Pinpoint the cell where the given text exists, returning its [x, y] midpoint coordinate. 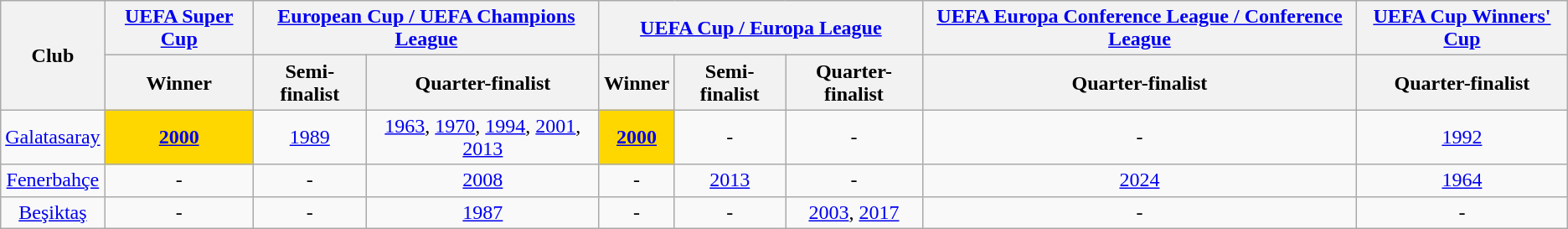
1987 [482, 212]
European Cup / UEFA Champions League [426, 29]
2013 [730, 180]
UEFA Cup Winners' Cup [1462, 29]
2008 [482, 180]
2003, 2017 [854, 212]
Galatasaray [53, 138]
1964 [1462, 180]
Beşiktaş [53, 212]
Club [53, 55]
UEFA Super Cup [179, 29]
1963, 1970, 1994, 2001, 2013 [482, 138]
2024 [1139, 180]
1992 [1462, 138]
1989 [310, 138]
Fenerbahçe [53, 180]
UEFA Cup / Europa League [761, 29]
UEFA Europa Conference League / Conference League [1139, 29]
